Find where the given text appears and provide that cell's center as (x, y) coordinate. 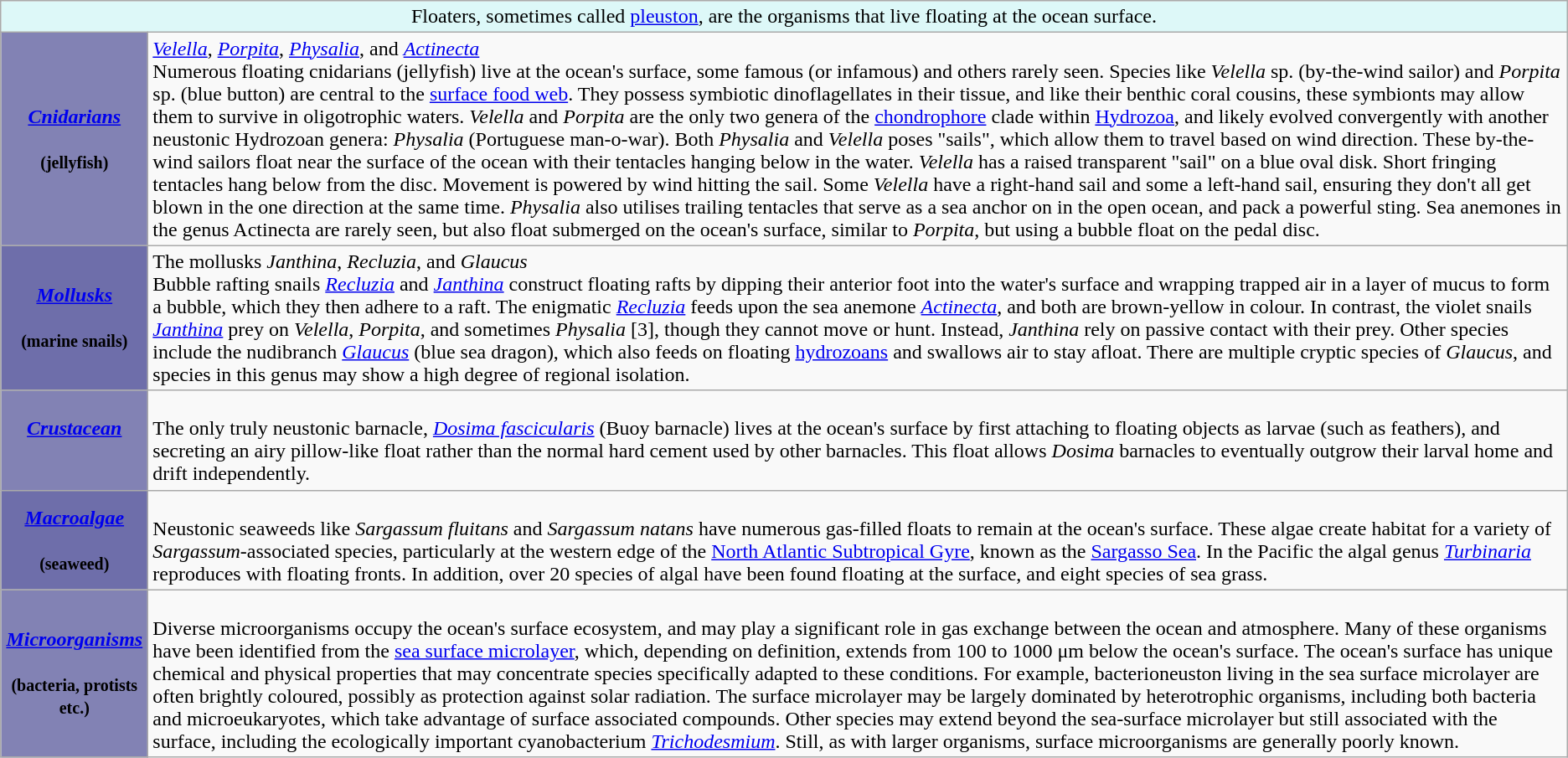
Mollusks(marine snails) (75, 318)
Cnidarians(jellyfish) (75, 139)
Crustacean (75, 441)
Microorganisms(bacteria, protists etc.) (75, 673)
Macroalgae(seaweed) (75, 539)
Floaters, sometimes called pleuston, are the organisms that live floating at the ocean surface. (784, 17)
